Return [X, Y] of the center of cell containing provided text 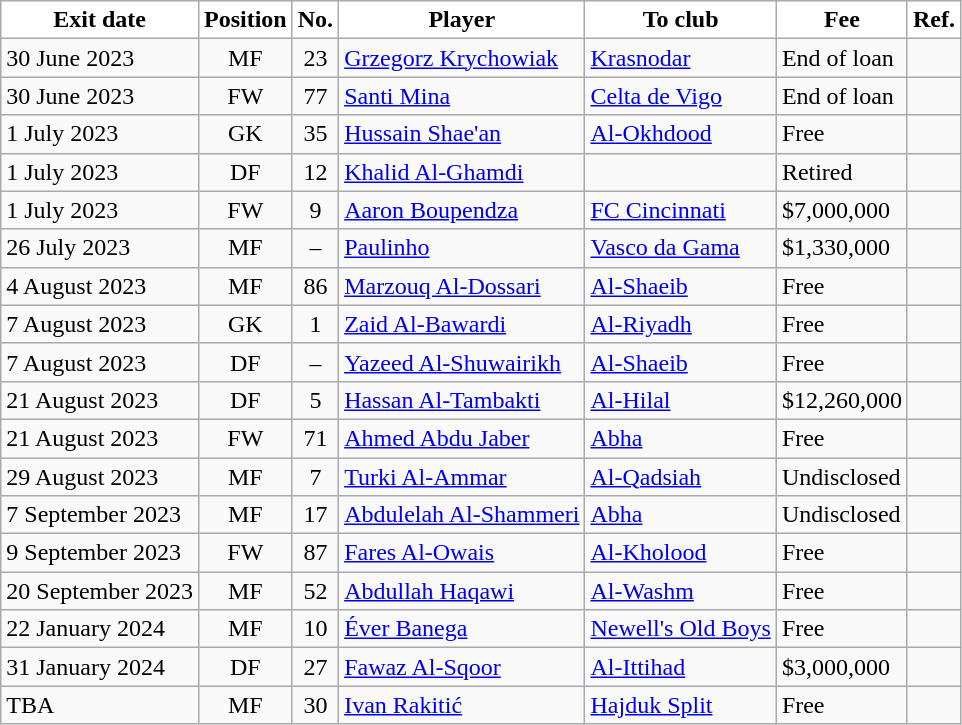
Krasnodar [680, 58]
Fawaz Al-Sqoor [462, 667]
Zaid Al-Bawardi [462, 324]
Fee [842, 20]
Al-Okhdood [680, 134]
30 [315, 705]
7 [315, 477]
31 January 2024 [100, 667]
Position [245, 20]
Al-Qadsiah [680, 477]
12 [315, 172]
1 [315, 324]
$7,000,000 [842, 210]
Retired [842, 172]
Al-Hilal [680, 400]
Hassan Al-Tambakti [462, 400]
$12,260,000 [842, 400]
29 August 2023 [100, 477]
10 [315, 629]
Paulinho [462, 248]
Abdullah Haqawi [462, 591]
71 [315, 438]
Abdulelah Al-Shammeri [462, 515]
Al-Ittihad [680, 667]
77 [315, 96]
Ivan Rakitić [462, 705]
Éver Banega [462, 629]
To club [680, 20]
Khalid Al-Ghamdi [462, 172]
TBA [100, 705]
Al-Washm [680, 591]
52 [315, 591]
$1,330,000 [842, 248]
No. [315, 20]
Player [462, 20]
Aaron Boupendza [462, 210]
Turki Al-Ammar [462, 477]
26 July 2023 [100, 248]
17 [315, 515]
22 January 2024 [100, 629]
86 [315, 286]
Grzegorz Krychowiak [462, 58]
Fares Al-Owais [462, 553]
Celta de Vigo [680, 96]
87 [315, 553]
35 [315, 134]
Exit date [100, 20]
Al-Riyadh [680, 324]
27 [315, 667]
Marzouq Al-Dossari [462, 286]
7 September 2023 [100, 515]
Yazeed Al-Shuwairikh [462, 362]
FC Cincinnati [680, 210]
Hussain Shae'an [462, 134]
Newell's Old Boys [680, 629]
4 August 2023 [100, 286]
20 September 2023 [100, 591]
9 September 2023 [100, 553]
Al-Kholood [680, 553]
Ref. [934, 20]
Hajduk Split [680, 705]
Ahmed Abdu Jaber [462, 438]
Santi Mina [462, 96]
Vasco da Gama [680, 248]
5 [315, 400]
$3,000,000 [842, 667]
9 [315, 210]
23 [315, 58]
